From the cell containing the given text, extract its center point as (X, Y) coordinate. 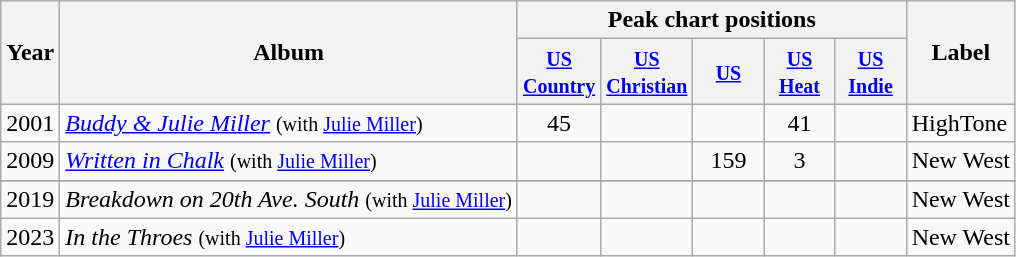
US Christian (647, 72)
Breakdown on 20th Ave. South (with Julie Miller) (289, 199)
Peak chart positions (712, 20)
41 (800, 123)
2001 (30, 123)
Year (30, 52)
In the Throes (with Julie Miller) (289, 237)
Written in Chalk (with Julie Miller) (289, 161)
Buddy & Julie Miller (with Julie Miller) (289, 123)
US Country (558, 72)
2019 (30, 199)
Album (289, 52)
US Heat (800, 72)
2009 (30, 161)
Label (960, 52)
US Indie (870, 72)
2023 (30, 237)
159 (728, 161)
3 (800, 161)
HighTone (960, 123)
US (728, 72)
45 (558, 123)
